From the cell containing the given text, extract its center point as (X, Y) coordinate. 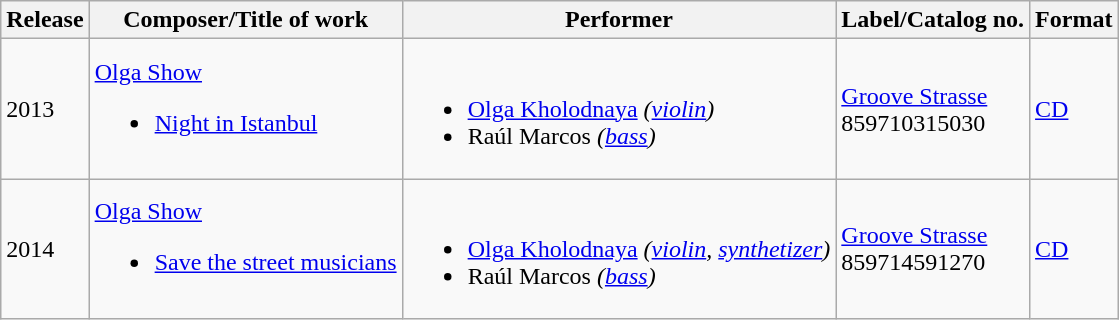
Format (1074, 20)
Olga Kholodnaya (violin, synthetizer)Raúl Marcos (bass) (619, 249)
2014 (45, 249)
Olga Kholodnaya (violin)Raúl Marcos (bass) (619, 109)
2013 (45, 109)
Composer/Title of work (246, 20)
Groove Strasse859714591270 (933, 249)
Label/Catalog no. (933, 20)
Release (45, 20)
Groove Strasse859710315030 (933, 109)
Performer (619, 20)
Olga ShowSave the street musicians (246, 249)
Olga ShowNight in Istanbul (246, 109)
